Capture the cell that displays the provided text and extract its (X, Y) central coordinate. 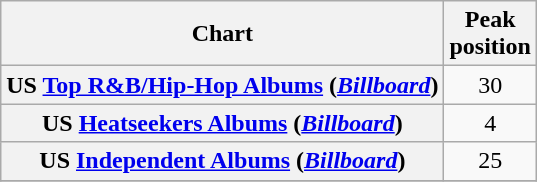
US Top R&B/Hip-Hop Albums (Billboard) (222, 85)
4 (490, 123)
US Independent Albums (Billboard) (222, 161)
US Heatseekers Albums (Billboard) (222, 123)
25 (490, 161)
Chart (222, 34)
30 (490, 85)
Peakposition (490, 34)
